Find where the given text appears and provide that cell's center as (X, Y) coordinate. 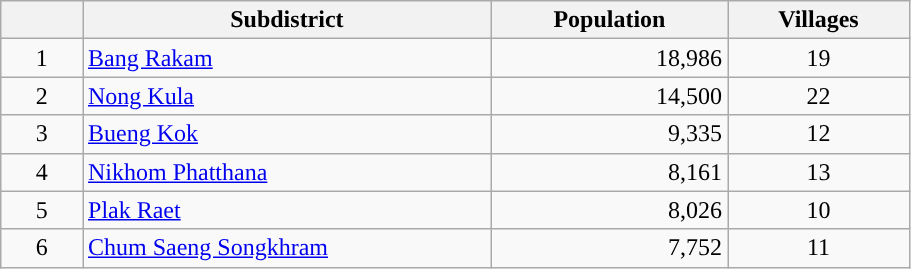
11 (819, 248)
5 (42, 210)
9,335 (609, 134)
10 (819, 210)
2 (42, 96)
Bueng Kok (286, 134)
7,752 (609, 248)
3 (42, 134)
Population (609, 20)
13 (819, 172)
8,026 (609, 210)
8,161 (609, 172)
Plak Raet (286, 210)
Nikhom Phatthana (286, 172)
12 (819, 134)
4 (42, 172)
14,500 (609, 96)
1 (42, 58)
19 (819, 58)
Subdistrict (286, 20)
Bang Rakam (286, 58)
22 (819, 96)
Villages (819, 20)
Chum Saeng Songkhram (286, 248)
18,986 (609, 58)
Nong Kula (286, 96)
6 (42, 248)
